Determine the (x, y) coordinate at the center of the cell enclosing the given text.  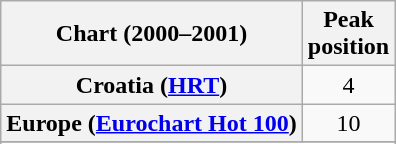
10 (348, 123)
Europe (Eurochart Hot 100) (152, 123)
Chart (2000–2001) (152, 34)
Peakposition (348, 34)
4 (348, 85)
Croatia (HRT) (152, 85)
